Provide the (X, Y) coordinate of the cell's center where the given text is located.  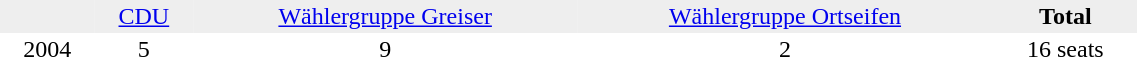
Wählergruppe Ortseifen (785, 16)
Wählergruppe Greiser (385, 16)
CDU (144, 16)
